Extract the (X, Y) coordinate from the center of the cell holding the provided text.  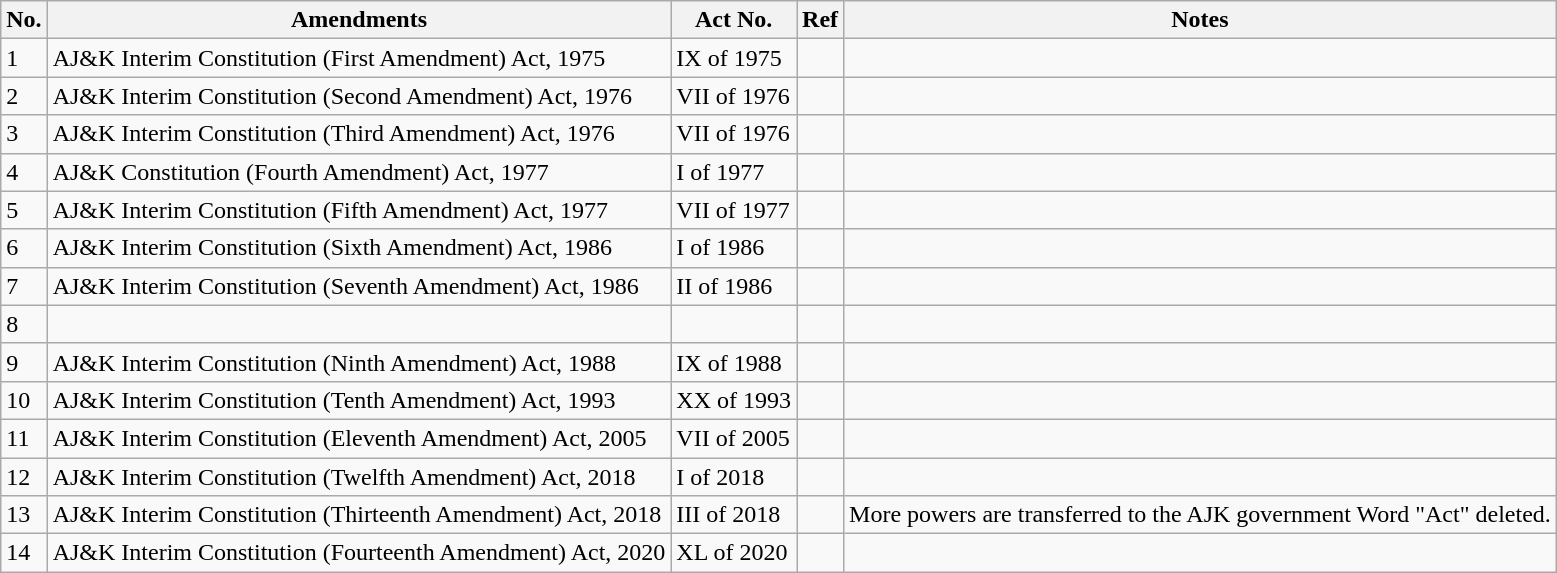
AJ&K Constitution (Fourth Amendment) Act, 1977 (359, 172)
5 (24, 210)
AJ&K Interim Constitution (Second Amendment) Act, 1976 (359, 96)
VII of 1977 (734, 210)
VII of 2005 (734, 438)
AJ&K Interim Constitution (Fifth Amendment) Act, 1977 (359, 210)
AJ&K Interim Constitution (Tenth Amendment) Act, 1993 (359, 400)
II of 1986 (734, 286)
XX of 1993 (734, 400)
1 (24, 58)
8 (24, 324)
13 (24, 515)
2 (24, 96)
AJ&K Interim Constitution (Third Amendment) Act, 1976 (359, 134)
III of 2018 (734, 515)
AJ&K Interim Constitution (Sixth Amendment) Act, 1986 (359, 248)
7 (24, 286)
Ref (820, 20)
4 (24, 172)
AJ&K Interim Constitution (Seventh Amendment) Act, 1986 (359, 286)
Notes (1200, 20)
10 (24, 400)
AJ&K Interim Constitution (Eleventh Amendment) Act, 2005 (359, 438)
12 (24, 477)
AJ&K Interim Constitution (First Amendment) Act, 1975 (359, 58)
6 (24, 248)
I of 1977 (734, 172)
XL of 2020 (734, 553)
Amendments (359, 20)
9 (24, 362)
No. (24, 20)
I of 1986 (734, 248)
More powers are transferred to the AJK government Word "Act" deleted. (1200, 515)
AJ&K Interim Constitution (Twelfth Amendment) Act, 2018 (359, 477)
IX of 1975 (734, 58)
AJ&K Interim Constitution (Fourteenth Amendment) Act, 2020 (359, 553)
14 (24, 553)
11 (24, 438)
IX of 1988 (734, 362)
I of 2018 (734, 477)
AJ&K Interim Constitution (Ninth Amendment) Act, 1988 (359, 362)
Act No. (734, 20)
AJ&K Interim Constitution (Thirteenth Amendment) Act, 2018 (359, 515)
3 (24, 134)
